Find where the given text appears and provide that cell's center as [X, Y] coordinate. 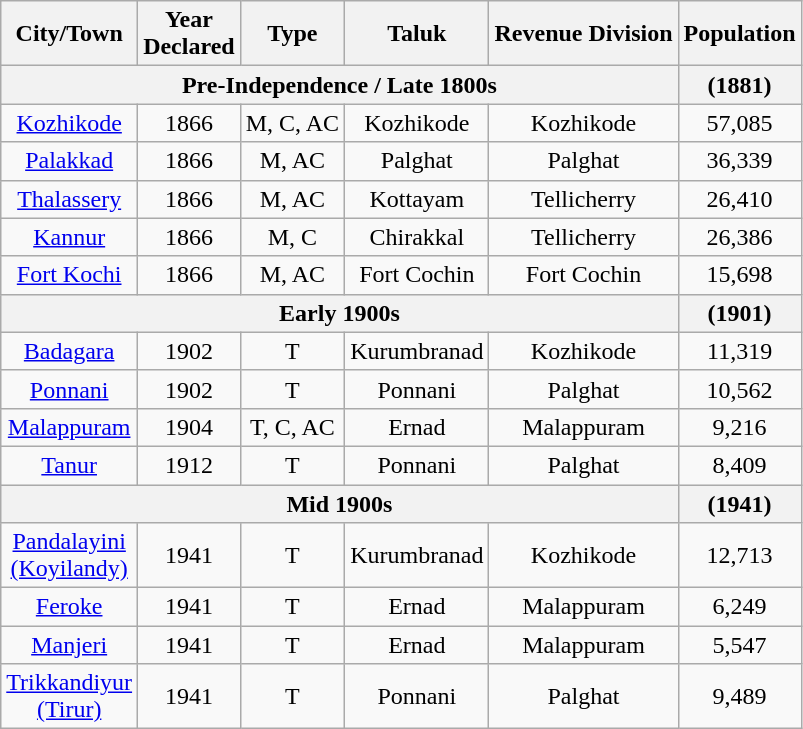
Kottayam [417, 199]
Feroke [70, 607]
Mid 1900s [340, 503]
Chirakkal [417, 237]
9,489 [740, 696]
M, C [292, 237]
36,339 [740, 161]
Manjeri [70, 645]
Type [292, 34]
Taluk [417, 34]
Palakkad [70, 161]
Fort Kochi [70, 275]
6,249 [740, 607]
Thalassery [70, 199]
(1901) [740, 313]
Early 1900s [340, 313]
Badagara [70, 351]
9,216 [740, 427]
Tanur [70, 465]
Pre-Independence / Late 1800s [340, 85]
5,547 [740, 645]
1904 [190, 427]
Kannur [70, 237]
12,713 [740, 556]
Trikkandiyur(Tirur) [70, 696]
Population [740, 34]
City/Town [70, 34]
(1881) [740, 85]
26,386 [740, 237]
Pandalayini(Koyilandy) [70, 556]
T, C, AC [292, 427]
8,409 [740, 465]
57,085 [740, 123]
YearDeclared [190, 34]
Revenue Division [584, 34]
26,410 [740, 199]
11,319 [740, 351]
(1941) [740, 503]
15,698 [740, 275]
10,562 [740, 389]
M, C, AC [292, 123]
1912 [190, 465]
